Locate the cell with the specified text and output its (x, y) center coordinate. 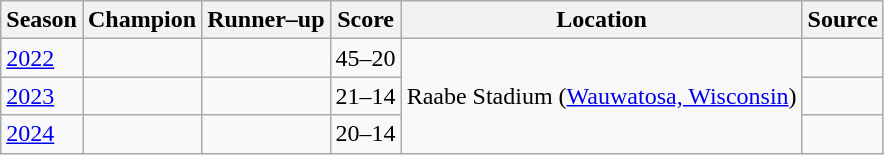
2022 (42, 58)
Location (602, 20)
Runner–up (266, 20)
Champion (142, 20)
2024 (42, 134)
2023 (42, 96)
Raabe Stadium (Wauwatosa, Wisconsin) (602, 96)
Season (42, 20)
21–14 (366, 96)
45–20 (366, 58)
20–14 (366, 134)
Source (842, 20)
Score (366, 20)
